Search for the cell housing the specified text and yield its (x, y) center coordinate. 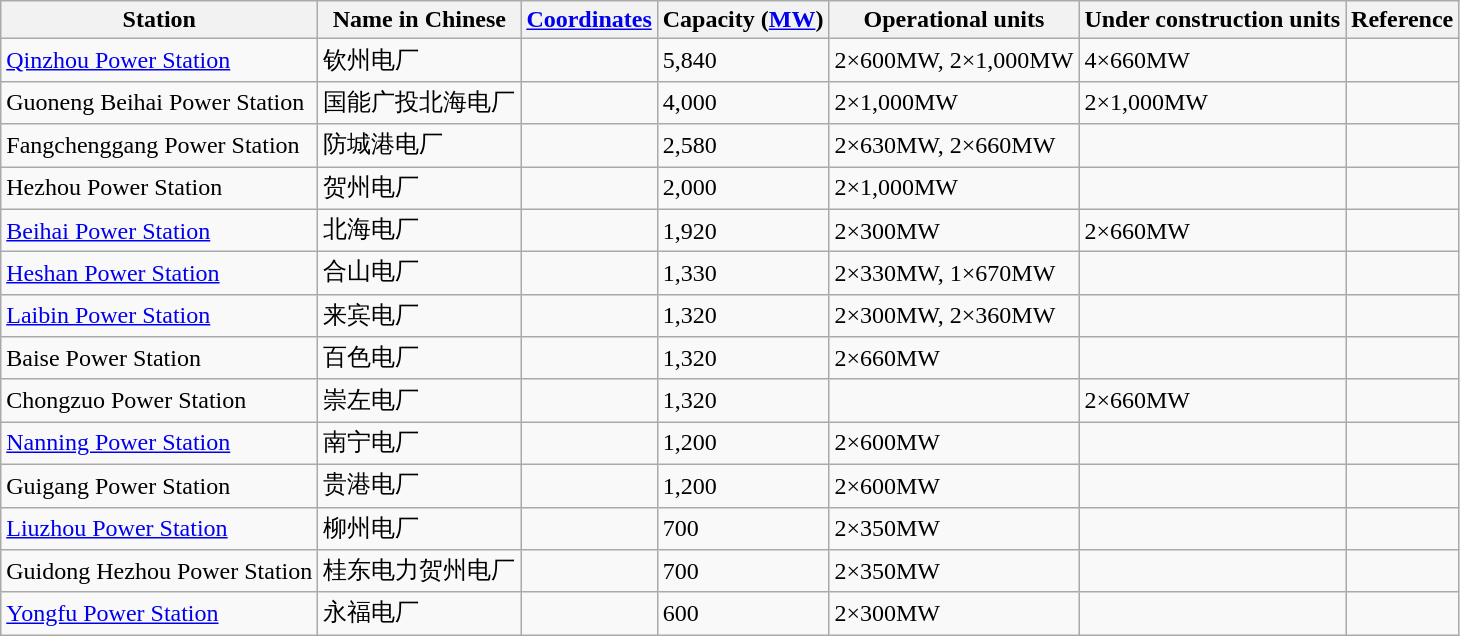
国能广投北海电厂 (420, 102)
4,000 (743, 102)
Yongfu Power Station (160, 614)
南宁电厂 (420, 444)
Guidong Hezhou Power Station (160, 572)
1,920 (743, 230)
柳州电厂 (420, 528)
Qinzhou Power Station (160, 60)
Fangchenggang Power Station (160, 146)
合山电厂 (420, 274)
2×330MW, 1×670MW (954, 274)
Coordinates (589, 20)
Laibin Power Station (160, 316)
4×660MW (1212, 60)
2×630MW, 2×660MW (954, 146)
Chongzuo Power Station (160, 400)
Nanning Power Station (160, 444)
贵港电厂 (420, 486)
贺州电厂 (420, 188)
Guoneng Beihai Power Station (160, 102)
Reference (1402, 20)
Beihai Power Station (160, 230)
2×600MW, 2×1,000MW (954, 60)
防城港电厂 (420, 146)
1,330 (743, 274)
2,580 (743, 146)
Baise Power Station (160, 358)
来宾电厂 (420, 316)
北海电厂 (420, 230)
2×300MW, 2×360MW (954, 316)
Station (160, 20)
5,840 (743, 60)
Operational units (954, 20)
Heshan Power Station (160, 274)
永福电厂 (420, 614)
Guigang Power Station (160, 486)
Liuzhou Power Station (160, 528)
Capacity (MW) (743, 20)
百色电厂 (420, 358)
崇左电厂 (420, 400)
Hezhou Power Station (160, 188)
Under construction units (1212, 20)
钦州电厂 (420, 60)
2,000 (743, 188)
600 (743, 614)
Name in Chinese (420, 20)
桂东电力贺州电厂 (420, 572)
